Extract the [x, y] coordinate from the center of the cell holding the provided text.  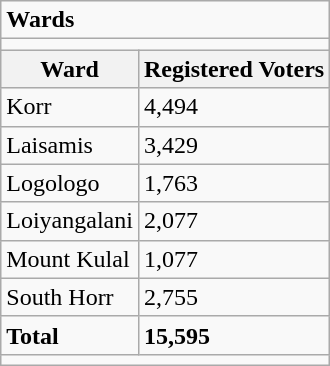
Registered Voters [234, 69]
Logologo [70, 183]
Loiyangalani [70, 221]
2,077 [234, 221]
Ward [70, 69]
3,429 [234, 145]
Korr [70, 107]
South Horr [70, 297]
1,077 [234, 259]
2,755 [234, 297]
Total [70, 335]
15,595 [234, 335]
1,763 [234, 183]
Mount Kulal [70, 259]
Wards [166, 20]
Laisamis [70, 145]
4,494 [234, 107]
